Return [X, Y] of the center of cell containing provided text 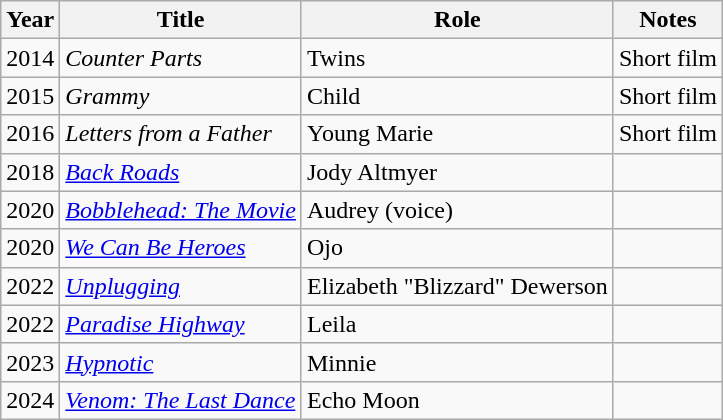
2018 [30, 172]
Child [457, 96]
We Can Be Heroes [181, 248]
Title [181, 20]
Letters from a Father [181, 134]
2015 [30, 96]
2023 [30, 362]
Unplugging [181, 286]
Hypnotic [181, 362]
Venom: The Last Dance [181, 400]
Notes [668, 20]
Young Marie [457, 134]
Ojo [457, 248]
Audrey (voice) [457, 210]
2014 [30, 58]
Minnie [457, 362]
Counter Parts [181, 58]
Leila [457, 324]
Bobblehead: The Movie [181, 210]
Twins [457, 58]
2024 [30, 400]
Elizabeth "Blizzard" Dewerson [457, 286]
Role [457, 20]
Back Roads [181, 172]
Year [30, 20]
Grammy [181, 96]
Echo Moon [457, 400]
Jody Altmyer [457, 172]
2016 [30, 134]
Paradise Highway [181, 324]
